Extract the (x, y) coordinate from the center of the cell holding the provided text.  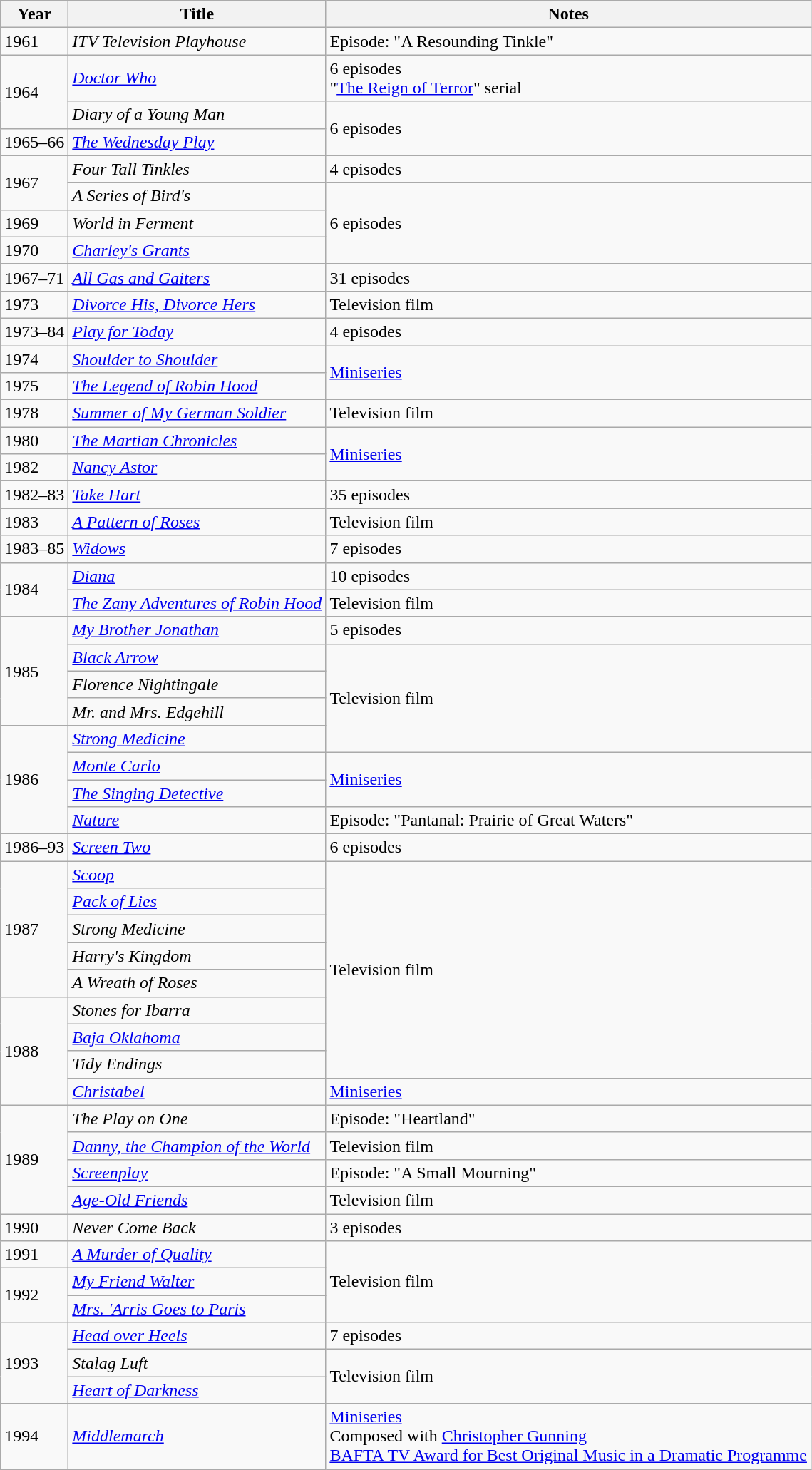
Episode: "Heartland" (569, 1119)
Episode: "Pantanal: Prairie of Great Waters" (569, 821)
1964 (34, 91)
3 episodes (569, 1227)
Diana (197, 576)
1991 (34, 1255)
A Series of Bird's (197, 196)
1978 (34, 413)
Never Come Back (197, 1227)
Nancy Astor (197, 468)
1987 (34, 929)
6 episodes"The Reign of Terror" serial (569, 78)
World in Ferment (197, 223)
1975 (34, 386)
1974 (34, 359)
The Singing Detective (197, 793)
Doctor Who (197, 78)
1990 (34, 1227)
Summer of My German Soldier (197, 413)
1986–93 (34, 848)
1985 (34, 671)
A Murder of Quality (197, 1255)
1967–71 (34, 277)
ITV Television Playhouse (197, 41)
35 episodes (569, 495)
Title (197, 14)
Christabel (197, 1091)
A Wreath of Roses (197, 983)
10 episodes (569, 576)
Shoulder to Shoulder (197, 359)
The Zany Adventures of Robin Hood (197, 603)
All Gas and Gaiters (197, 277)
Head over Heels (197, 1336)
1973 (34, 304)
5 episodes (569, 630)
The Legend of Robin Hood (197, 386)
1988 (34, 1051)
Notes (569, 14)
Age-Old Friends (197, 1200)
Take Hart (197, 495)
Year (34, 14)
Harry's Kingdom (197, 956)
1983 (34, 522)
Nature (197, 821)
Divorce His, Divorce Hers (197, 304)
1965–66 (34, 142)
1993 (34, 1363)
Diary of a Young Man (197, 115)
Scoop (197, 875)
Stalag Luft (197, 1363)
Florence Nightingale (197, 684)
Play for Today (197, 331)
1994 (34, 1436)
1984 (34, 590)
Charley's Grants (197, 250)
Monte Carlo (197, 766)
Screen Two (197, 848)
1989 (34, 1159)
Pack of Lies (197, 902)
My Brother Jonathan (197, 630)
1986 (34, 779)
1982–83 (34, 495)
1973–84 (34, 331)
Black Arrow (197, 657)
1992 (34, 1295)
My Friend Walter (197, 1282)
The Martian Chronicles (197, 441)
1983–85 (34, 549)
Mr. and Mrs. Edgehill (197, 711)
1970 (34, 250)
Danny, the Champion of the World (197, 1146)
1982 (34, 468)
Episode: "A Resounding Tinkle" (569, 41)
MiniseriesComposed with Christopher GunningBAFTA TV Award for Best Original Music in a Dramatic Programme (569, 1436)
Four Tall Tinkles (197, 169)
Middlemarch (197, 1436)
31 episodes (569, 277)
Heart of Darkness (197, 1390)
Tidy Endings (197, 1064)
Baja Oklahoma (197, 1037)
Widows (197, 549)
1967 (34, 183)
Episode: "A Small Mourning" (569, 1173)
Stones for Ibarra (197, 1010)
1980 (34, 441)
A Pattern of Roses (197, 522)
Mrs. 'Arris Goes to Paris (197, 1309)
The Play on One (197, 1119)
Screenplay (197, 1173)
1969 (34, 223)
The Wednesday Play (197, 142)
1961 (34, 41)
